Detect which cell encompasses the target text, then output its [x, y] center coordinate. 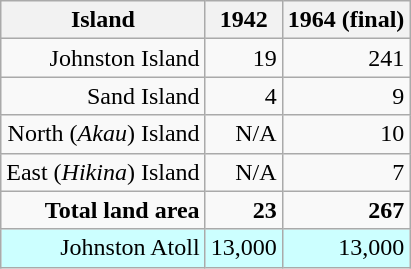
Johnston Atoll [103, 248]
19 [244, 58]
10 [346, 134]
1942 [244, 20]
Island [103, 20]
23 [244, 210]
Johnston Island [103, 58]
267 [346, 210]
7 [346, 172]
4 [244, 96]
241 [346, 58]
9 [346, 96]
East (Hikina) Island [103, 172]
North (Akau) Island [103, 134]
1964 (final) [346, 20]
Sand Island [103, 96]
Total land area [103, 210]
